Pinpoint the cell where the given text exists, returning its [x, y] midpoint coordinate. 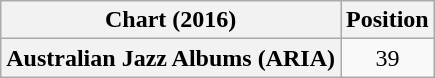
Chart (2016) [171, 20]
Australian Jazz Albums (ARIA) [171, 58]
Position [387, 20]
39 [387, 58]
